From the cell containing the given text, extract its center point as [X, Y] coordinate. 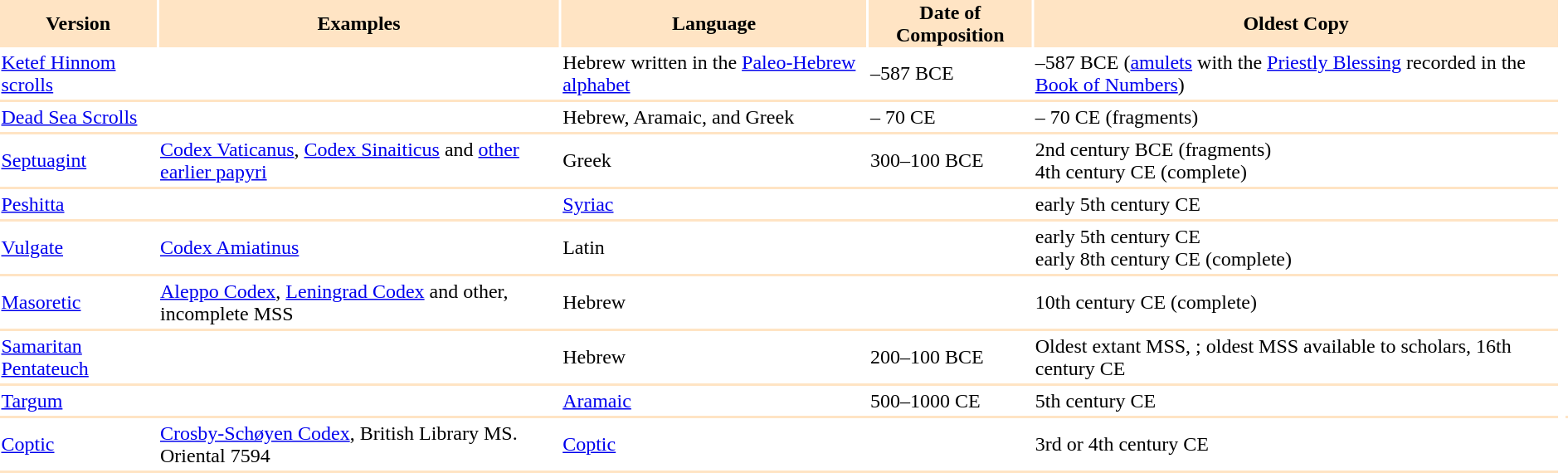
Examples [359, 23]
Dead Sea Scrolls [78, 117]
200–100 BCE [950, 357]
Septuagint [78, 161]
Vulgate [78, 247]
500–1000 CE [950, 401]
early 5th century CE [1296, 204]
Oldest Copy [1296, 23]
–587 BCE (amulets with the Priestly Blessing recorded in the Book of Numbers) [1296, 73]
Masoretic [78, 302]
–587 BCE [950, 73]
5th century CE [1296, 401]
Aramaic [714, 401]
10th century CE (complete) [1296, 302]
Crosby-Schøyen Codex, British Library MS. Oriental 7594 [359, 445]
3rd or 4th century CE [1296, 445]
Samaritan Pentateuch [78, 357]
Latin [714, 247]
Peshitta [78, 204]
– 70 CE (fragments) [1296, 117]
Aleppo Codex, Leningrad Codex and other, incomplete MSS [359, 302]
Greek [714, 161]
early 5th century CEearly 8th century CE (complete) [1296, 247]
Targum [78, 401]
300–100 BCE [950, 161]
Codex Vaticanus, Codex Sinaiticus and other earlier papyri [359, 161]
– 70 CE [950, 117]
Ketef Hinnom scrolls [78, 73]
Codex Amiatinus [359, 247]
Language [714, 23]
Hebrew, Aramaic, and Greek [714, 117]
Syriac [714, 204]
2nd century BCE (fragments)4th century CE (complete) [1296, 161]
Hebrew written in the Paleo-Hebrew alphabet [714, 73]
Version [78, 23]
Date of Composition [950, 23]
Oldest extant MSS, ; oldest MSS available to scholars, 16th century CE [1296, 357]
